Locate the cell with the specified text and output its (X, Y) center coordinate. 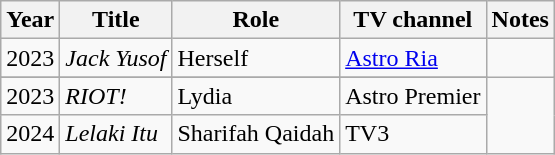
Astro Ria (413, 58)
Title (116, 20)
2024 (30, 134)
Sharifah Qaidah (256, 134)
Year (30, 20)
Role (256, 20)
Jack Yusof (116, 58)
Notes (520, 20)
Lydia (256, 96)
Herself (256, 58)
TV channel (413, 20)
RIOT! (116, 96)
Lelaki Itu (116, 134)
TV3 (413, 134)
Astro Premier (413, 96)
